Capture the cell that displays the provided text and extract its (x, y) central coordinate. 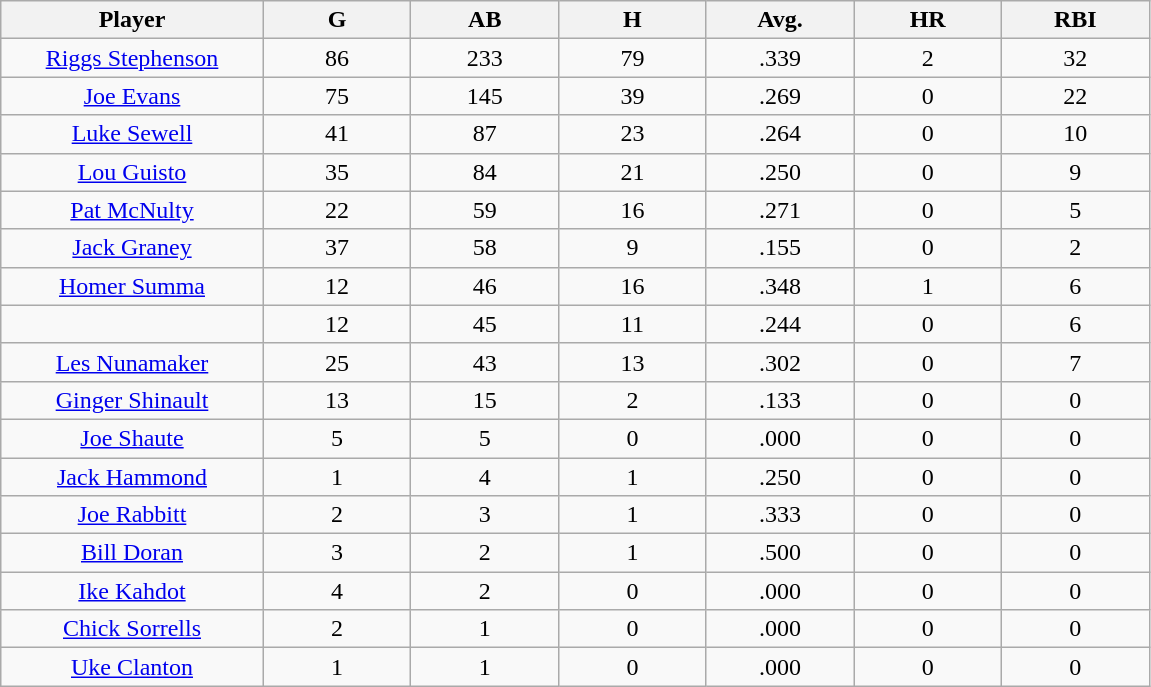
21 (633, 172)
Joe Shaute (132, 438)
.244 (780, 324)
Lou Guisto (132, 172)
G (337, 20)
37 (337, 248)
87 (485, 134)
Joe Evans (132, 96)
Jack Graney (132, 248)
32 (1076, 58)
84 (485, 172)
.333 (780, 515)
86 (337, 58)
.339 (780, 58)
43 (485, 362)
Jack Hammond (132, 477)
7 (1076, 362)
58 (485, 248)
.271 (780, 210)
Ginger Shinault (132, 400)
.500 (780, 553)
HR (928, 20)
23 (633, 134)
35 (337, 172)
.264 (780, 134)
Les Nunamaker (132, 362)
233 (485, 58)
Homer Summa (132, 286)
Joe Rabbitt (132, 515)
15 (485, 400)
Bill Doran (132, 553)
45 (485, 324)
Pat McNulty (132, 210)
H (633, 20)
Chick Sorrells (132, 629)
46 (485, 286)
Ike Kahdot (132, 591)
79 (633, 58)
Player (132, 20)
.302 (780, 362)
10 (1076, 134)
.269 (780, 96)
Luke Sewell (132, 134)
Avg. (780, 20)
41 (337, 134)
.155 (780, 248)
11 (633, 324)
Riggs Stephenson (132, 58)
25 (337, 362)
75 (337, 96)
.133 (780, 400)
Uke Clanton (132, 667)
AB (485, 20)
59 (485, 210)
39 (633, 96)
.348 (780, 286)
RBI (1076, 20)
145 (485, 96)
